Provide the (X, Y) coordinate of the cell's center where the given text is located.  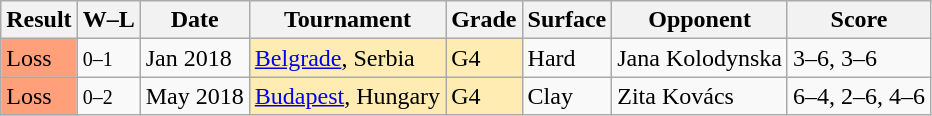
Jana Kolodynska (700, 58)
0–1 (108, 58)
Result (39, 20)
Score (858, 20)
Zita Kovács (700, 96)
6–4, 2–6, 4–6 (858, 96)
Surface (567, 20)
Grade (484, 20)
Tournament (347, 20)
3–6, 3–6 (858, 58)
Jan 2018 (194, 58)
Opponent (700, 20)
Date (194, 20)
Budapest, Hungary (347, 96)
Clay (567, 96)
Belgrade, Serbia (347, 58)
0–2 (108, 96)
Hard (567, 58)
May 2018 (194, 96)
W–L (108, 20)
